Output the [x, y] coordinate of the center of the cell containing the given text.  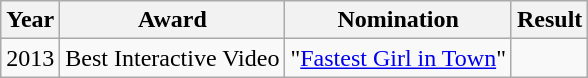
Best Interactive Video [172, 58]
2013 [30, 58]
Year [30, 20]
Nomination [398, 20]
"Fastest Girl in Town" [398, 58]
Award [172, 20]
Result [549, 20]
